Locate the cell with the specified text and output its [x, y] center coordinate. 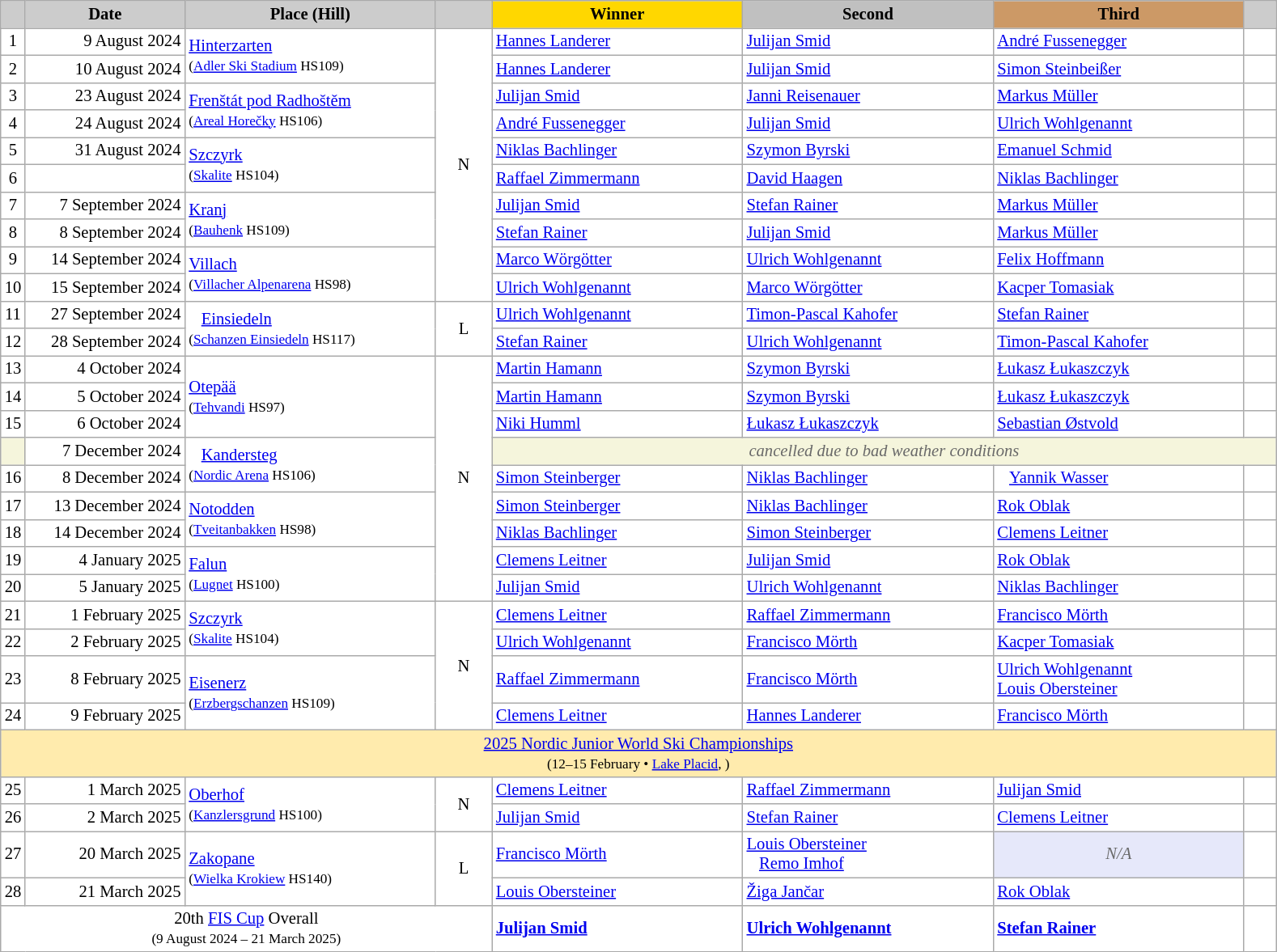
2 March 2025 [105, 818]
13 December 2024 [105, 506]
2 February 2025 [105, 642]
Otepää(Tehvandi HS97) [310, 396]
9 August 2024 [105, 41]
8 February 2025 [105, 679]
15 September 2024 [105, 287]
6 October 2024 [105, 424]
21 [13, 615]
Felix Hoffmann [1118, 260]
14 December 2024 [105, 533]
Ulrich Wohlgenannt Louis Obersteiner [1118, 679]
9 February 2025 [105, 716]
2025 Nordic Junior World Ski Championships(12–15 February • Lake Placid, ) [638, 753]
21 March 2025 [105, 891]
7 [13, 205]
5 [13, 150]
Zakopane(Wielka Krokiew HS140) [310, 868]
20th FIS Cup Overall(9 August 2024 – 21 March 2025) [246, 929]
1 March 2025 [105, 790]
David Haagen [868, 178]
27 September 2024 [105, 315]
N/A [1118, 854]
Place (Hill) [310, 14]
20 [13, 587]
1 [13, 41]
28 [13, 891]
Frenštát pod Radhoštěm(Areal Horečky HS106) [310, 110]
7 September 2024 [105, 205]
7 December 2024 [105, 451]
14 September 2024 [105, 260]
25 [13, 790]
3 [13, 96]
Louis Obersteiner Remo Imhof [868, 854]
Second [868, 14]
14 [13, 396]
20 March 2025 [105, 854]
10 August 2024 [105, 69]
4 October 2024 [105, 369]
16 [13, 478]
Oberhof(Kanzlersgrund HS100) [310, 804]
4 [13, 124]
24 [13, 716]
Third [1118, 14]
Emanuel Schmid [1118, 150]
Kranj(Bauhenk HS109) [310, 219]
23 August 2024 [105, 96]
Niki Humml [617, 424]
Winner [617, 14]
Falun(Lugnet HS100) [310, 574]
1 February 2025 [105, 615]
18 [13, 533]
Notodden(Tveitanbakken HS98) [310, 519]
Date [105, 14]
2 [13, 69]
9 [13, 260]
17 [13, 506]
5 October 2024 [105, 396]
cancelled due to bad weather conditions [884, 451]
4 January 2025 [105, 561]
Hinterzarten(Adler Ski Stadium HS109) [310, 55]
13 [13, 369]
Einsiedeln(Schanzen Einsiedeln HS117) [310, 328]
Eisenerz(Erzbergschanzen HS109) [310, 692]
Villach(Villacher Alpenarena HS98) [310, 273]
31 August 2024 [105, 150]
23 [13, 679]
5 January 2025 [105, 587]
19 [13, 561]
8 [13, 232]
28 September 2024 [105, 342]
8 September 2024 [105, 232]
Žiga Jančar [868, 891]
6 [13, 178]
Kandersteg(Nordic Arena HS106) [310, 464]
27 [13, 854]
10 [13, 287]
26 [13, 818]
Simon Steinbeißer [1118, 69]
Louis Obersteiner [617, 891]
Sebastian Østvold [1118, 424]
15 [13, 424]
11 [13, 315]
24 August 2024 [105, 124]
22 [13, 642]
Yannik Wasser [1118, 478]
12 [13, 342]
Janni Reisenauer [868, 96]
8 December 2024 [105, 478]
